Capture the cell that displays the provided text and extract its [x, y] central coordinate. 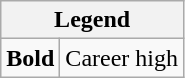
Career high [122, 58]
Bold [30, 58]
Legend [92, 20]
